Provide the [x, y] coordinate of the cell's center where the given text is located.  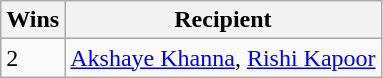
Recipient [223, 20]
Wins [33, 20]
2 [33, 58]
Akshaye Khanna, Rishi Kapoor [223, 58]
